Return [x, y] of the center of cell containing provided text 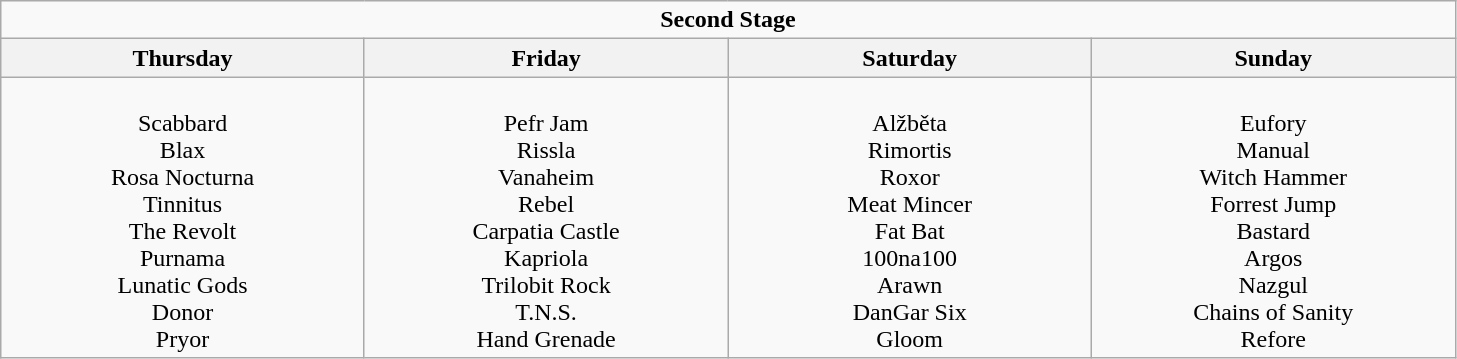
Saturday [910, 58]
Second Stage [728, 20]
Pefr Jam Rissla Vanaheim Rebel Carpatia Castle Kapriola Trilobit Rock T.N.S. Hand Grenade [546, 218]
Friday [546, 58]
Alžběta Rimortis Roxor Meat Mincer Fat Bat 100na100 Arawn DanGar Six Gloom [910, 218]
Sunday [1273, 58]
Eufory Manual Witch Hammer Forrest Jump Bastard Argos Nazgul Chains of Sanity Refore [1273, 218]
Scabbard Blax Rosa Nocturna Tinnitus The Revolt Purnama Lunatic Gods Donor Pryor [183, 218]
Thursday [183, 58]
